Detect which cell encompasses the target text, then output its (X, Y) center coordinate. 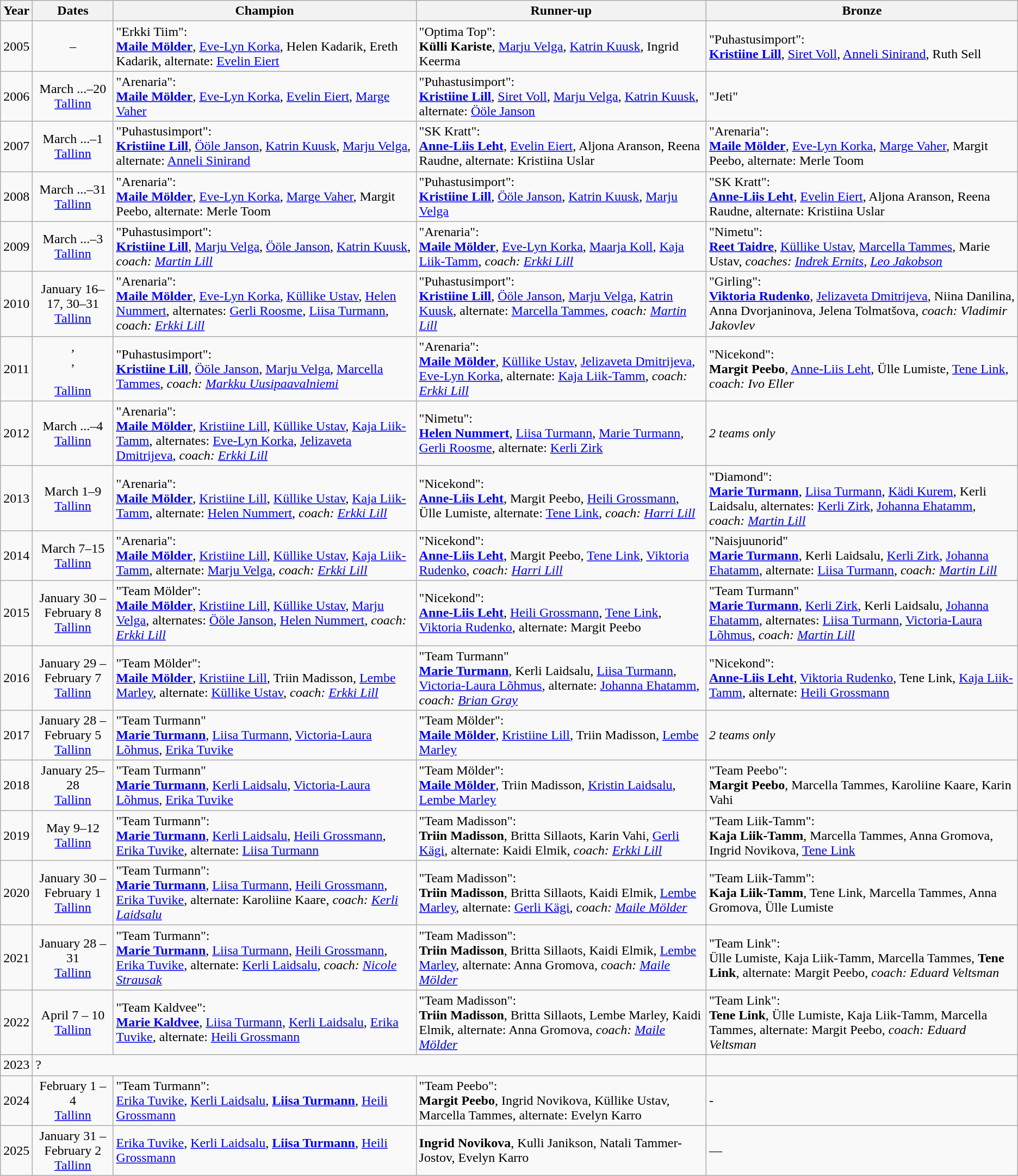
2012 (16, 433)
"Erkki Tiim":Maile Mölder, Eve-Lyn Korka, Helen Kadarik, Ereth Kadarik, alternate: Evelin Eiert (264, 46)
"Team Madisson":Triin Madisson, Britta Sillaots, Kaidi Elmik, Lembe Marley, alternate: Anna Gromova, coach: Maile Mölder (561, 957)
"Team Mölder":Maile Mölder, Kristiine Lill, Triin Madisson, Lembe Marley (561, 735)
Runner-up (561, 11)
March 7–15Tallinn (73, 555)
"Team Turmann"Marie Turmann, Kerli Zirk, Kerli Laidsalu, Johanna Ehatamm, alternates: Liisa Turmann, Victoria-Laura Lõhmus, coach: Martin Lill (861, 612)
"Team Madisson":Triin Madisson, Britta Sillaots, Kaidi Elmik, Lembe Marley, alternate: Gerli Kägi, coach: Maile Mölder (561, 893)
"Team Mölder":Maile Mölder, Kristiine Lill, Triin Madisson, Lembe Marley, alternate: Küllike Ustav, coach: Erkki Lill (264, 678)
2019 (16, 835)
- (861, 1100)
"Nicekond":Anne-Liis Leht, Margit Peebo, Tene Link, Viktoria Rudenko, coach: Harri Lill (561, 555)
"Nimetu":Reet Taidre, Küllike Ustav, Marcella Tammes, Marie Ustav, coaches: Indrek Ernits, Leo Jakobson (861, 246)
"Team Liik-Tamm":Kaja Liik-Tamm, Tene Link, Marcella Tammes, Anna Gromova, Ülle Lumiste (861, 893)
"Puhastusimport":Kristiine Lill, Ööle Janson, Katrin Kuusk, Marju Velga (561, 196)
"Team Mölder":Maile Mölder, Kristiine Lill, Küllike Ustav, Marju Velga, alternates: Ööle Janson, Helen Nummert, coach: Erkki Lill (264, 612)
Bronze (861, 11)
2025 (16, 1150)
"Puhastusimport":Kristiine Lill, Siret Voll, Anneli Sinirand, Ruth Sell (861, 46)
? (370, 1065)
January 30 – February 1Tallinn (73, 893)
2007 (16, 146)
"Arenaria":Maile Mölder, Eve-Lyn Korka, Evelin Eiert, Marge Vaher (264, 96)
"Arenaria":Maile Mölder, Eve-Lyn Korka, Küllike Ustav, Helen Nummert, alternates: Gerli Roosme, Liisa Turmann, coach: Erkki Lill (264, 304)
2011 (16, 369)
"Team Madisson":Triin Madisson, Britta Sillaots, Lembe Marley, Kaidi Elmik, alternate: Anna Gromova, coach: Maile Mölder (561, 1023)
"Jeti" (861, 96)
Erika Tuvike, Kerli Laidsalu, Liisa Turmann, Heili Grossmann (264, 1150)
"Nicekond":Margit Peebo, Anne-Liis Leht, Ülle Lumiste, Tene Link, coach: Ivo Eller (861, 369)
2006 (16, 96)
"Arenaria":Maile Mölder, Kristiine Lill, Küllike Ustav, Kaja Liik-Tamm, alternate: Helen Nummert, coach: Erkki Lill (264, 498)
"Puhastusimport":Kristiine Lill, Ööle Janson, Marju Velga, Katrin Kuusk, alternate: Marcella Tammes, coach: Martin Lill (561, 304)
"Team Turmann"Marie Turmann, Kerli Laidsalu, Victoria-Laura Lõhmus, Erika Tuvike (264, 785)
"Nicekond":Anne-Liis Leht, Heili Grossmann, Tene Link, Viktoria Rudenko, alternate: Margit Peebo (561, 612)
"Diamond":Marie Turmann, Liisa Turmann, Kädi Kurem, Kerli Laidsalu, alternates: Kerli Zirk, Johanna Ehatamm, coach: Martin Lill (861, 498)
March 1–9Tallinn (73, 498)
"Naisjuunorid"Marie Turmann, Kerli Laidsalu, Kerli Zirk, Johanna Ehatamm, alternate: Liisa Turmann, coach: Martin Lill (861, 555)
2009 (16, 246)
March ...–1Tallinn (73, 146)
2021 (16, 957)
2020 (16, 893)
"Team Turmann":Marie Turmann, Liisa Turmann, Heili Grossmann, Erika Tuvike, alternate: Karoliine Kaare, coach: Kerli Laidsalu (264, 893)
"Team Peebo":Margit Peebo, Ingrid Novikova, Küllike Ustav, Marcella Tammes, alternate: Evelyn Karro (561, 1100)
– (73, 46)
March ...–4Tallinn (73, 433)
"Team Turmann":Erika Tuvike, Kerli Laidsalu, Liisa Turmann, Heili Grossmann (264, 1100)
"Nicekond":Anne-Liis Leht, Margit Peebo, Heili Grossmann, Ülle Lumiste, alternate: Tene Link, coach: Harri Lill (561, 498)
March ...–3Tallinn (73, 246)
"Team Turmann":Marie Turmann, Liisa Turmann, Heili Grossmann, Erika Tuvike, alternate: Kerli Laidsalu, coach: Nicole Strausak (264, 957)
"Puhastusimport":Kristiine Lill, Ööle Janson, Katrin Kuusk, Marju Velga, alternate: Anneli Sinirand (264, 146)
"Puhastusimport":Kristiine Lill, Marju Velga, Ööle Janson, Katrin Kuusk, coach: Martin Lill (264, 246)
— (861, 1150)
"Optima Top":Külli Kariste, Marju Velga, Katrin Kuusk, Ingrid Keerma (561, 46)
2016 (16, 678)
"Arenaria":Maile Mölder, Küllike Ustav, Jelizaveta Dmitrijeva, Eve-Lyn Korka, alternate: Kaja Liik-Tamm, coach: Erkki Lill (561, 369)
"Puhastusimport":Kristiine Lill, Ööle Janson, Marju Velga, Marcella Tammes, coach: Markku Uusipaavalniemi (264, 369)
Year (16, 11)
"Team Turmann"Marie Turmann, Liisa Turmann, Victoria-Laura Lõhmus, Erika Tuvike (264, 735)
"Team Link":Tene Link, Ülle Lumiste, Kaja Liik-Tamm, Marcella Tammes, alternate: Margit Peebo, coach: Eduard Veltsman (861, 1023)
"Team Turmann"Marie Turmann, Kerli Laidsalu, Liisa Turmann, Victoria-Laura Lõhmus, alternate: Johanna Ehatamm, coach: Brian Gray (561, 678)
January 30 –February 8Tallinn (73, 612)
"Team Turmann":Marie Turmann, Kerli Laidsalu, Heili Grossmann, Erika Tuvike, alternate: Liisa Turmann (264, 835)
"Arenaria":Maile Mölder, Kristiine Lill, Küllike Ustav, Kaja Liik-Tamm, alternate: Marju Velga, coach: Erkki Lill (264, 555)
"Nicekond":Anne-Liis Leht, Viktoria Rudenko, Tene Link, Kaja Liik-Tamm, alternate: Heili Grossmann (861, 678)
"Team Madisson":Triin Madisson, Britta Sillaots, Karin Vahi, Gerli Kägi, alternate: Kaidi Elmik, coach: Erkki Lill (561, 835)
March ...–31Tallinn (73, 196)
"Team Liik-Tamm":Kaja Liik-Tamm, Marcella Tammes, Anna Gromova, Ingrid Novikova, Tene Link (861, 835)
2024 (16, 1100)
"Arenaria":Maile Mölder, Eve-Lyn Korka, Maarja Koll, Kaja Liik-Tamm, coach: Erkki Lill (561, 246)
2017 (16, 735)
"Team Link":Ülle Lumiste, Kaja Liik-Tamm, Marcella Tammes, Tene Link, alternate: Margit Peebo, coach: Eduard Veltsman (861, 957)
May 9–12Tallinn (73, 835)
,,Tallinn (73, 369)
2014 (16, 555)
Champion (264, 11)
"Puhastusimport":Kristiine Lill, Siret Voll, Marju Velga, Katrin Kuusk, alternate: Ööle Janson (561, 96)
2010 (16, 304)
2015 (16, 612)
2008 (16, 196)
January 28 – 31Tallinn (73, 957)
April 7 – 10Tallinn (73, 1023)
January 28 –February 5Tallinn (73, 735)
2005 (16, 46)
January 29 –February 7Tallinn (73, 678)
Ingrid Novikova, Kulli Janikson, Natali Tammer-Jostov, Evelyn Karro (561, 1150)
January 16–17, 30–31Tallinn (73, 304)
March ...–20Tallinn (73, 96)
2022 (16, 1023)
"Girling":Viktoria Rudenko, Jelizaveta Dmitrijeva, Niina Danilina, Anna Dvorjaninova, Jelena Tolmatšova, coach: Vladimir Jakovlev (861, 304)
Dates (73, 11)
2018 (16, 785)
2023 (16, 1065)
"Team Peebo":Margit Peebo, Marcella Tammes, Karoliine Kaare, Karin Vahi (861, 785)
"Team Mölder":Maile Mölder, Triin Madisson, Kristin Laidsalu, Lembe Marley (561, 785)
January 31 – February 2Tallinn (73, 1150)
January 25–28Tallinn (73, 785)
"Team Kaldvee":Marie Kaldvee, Liisa Turmann, Kerli Laidsalu, Erika Tuvike, alternate: Heili Grossmann (264, 1023)
"Nimetu":Helen Nummert, Liisa Turmann, Marie Turmann, Gerli Roosme, alternate: Kerli Zirk (561, 433)
February 1 – 4Tallinn (73, 1100)
2013 (16, 498)
"Arenaria":Maile Mölder, Kristiine Lill, Küllike Ustav, Kaja Liik-Tamm, alternates: Eve-Lyn Korka, Jelizaveta Dmitrijeva, coach: Erkki Lill (264, 433)
